Search for the cell housing the specified text and yield its [X, Y] center coordinate. 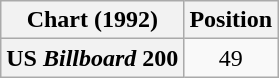
US Billboard 200 [92, 58]
Chart (1992) [92, 20]
Position [231, 20]
49 [231, 58]
